Find where the given text appears and provide that cell's center as [X, Y] coordinate. 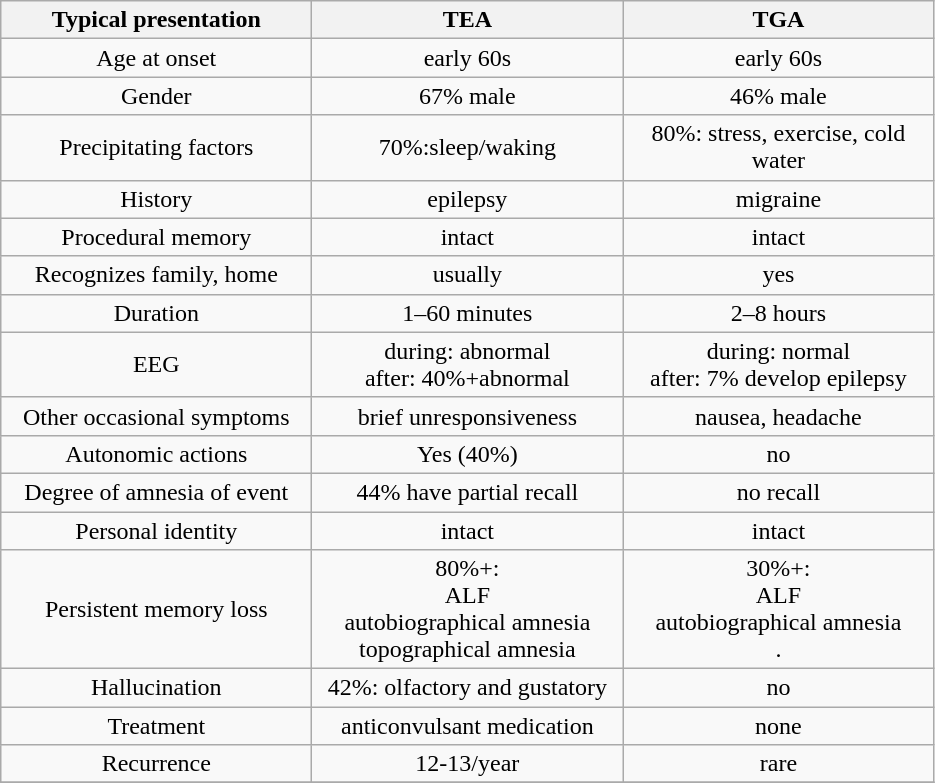
Age at onset [156, 58]
12-13/year [468, 764]
Autonomic actions [156, 454]
rare [778, 764]
usually [468, 275]
30%+: ALFautobiographical amnesia. [778, 610]
Precipitating factors [156, 148]
Degree of amnesia of event [156, 492]
70%:sleep/waking [468, 148]
80%: stress, exercise, cold water [778, 148]
TGA [778, 20]
Duration [156, 313]
46% male [778, 96]
Persistent memory loss [156, 610]
during: abnormalafter: 40%+abnormal [468, 364]
1–60 minutes [468, 313]
TEA [468, 20]
anticonvulsant medication [468, 726]
Personal identity [156, 531]
yes [778, 275]
nausea, headache [778, 416]
Procedural memory [156, 237]
Treatment [156, 726]
no recall [778, 492]
80%+: ALFautobiographical amnesia topographical amnesia [468, 610]
2–8 hours [778, 313]
brief unresponsiveness [468, 416]
migraine [778, 199]
epilepsy [468, 199]
Hallucination [156, 688]
44% have partial recall [468, 492]
during: normal after: 7% develop epilepsy [778, 364]
Recurrence [156, 764]
42%: olfactory and gustatory [468, 688]
Other occasional symptoms [156, 416]
Yes (40%) [468, 454]
Gender [156, 96]
Recognizes family, home [156, 275]
Typical presentation [156, 20]
67% male [468, 96]
EEG [156, 364]
none [778, 726]
History [156, 199]
